For the text-containing cell, return its midpoint in [x, y] coordinate format. 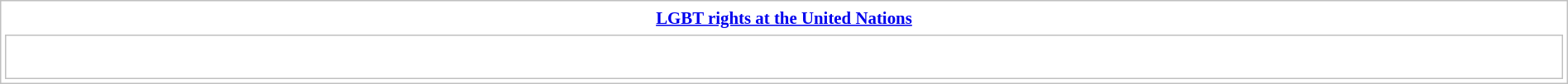
LGBT rights at the United Nations [784, 18]
